Find where the given text appears and provide that cell's center as (x, y) coordinate. 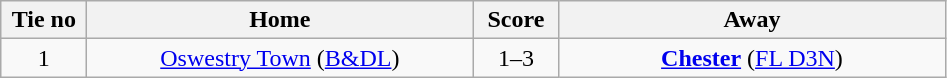
Tie no (44, 20)
Score (516, 20)
Oswestry Town (B&DL) (280, 58)
Home (280, 20)
Away (752, 20)
1–3 (516, 58)
1 (44, 58)
Chester (FL D3N) (752, 58)
